Find where the given text appears and provide that cell's center as (x, y) coordinate. 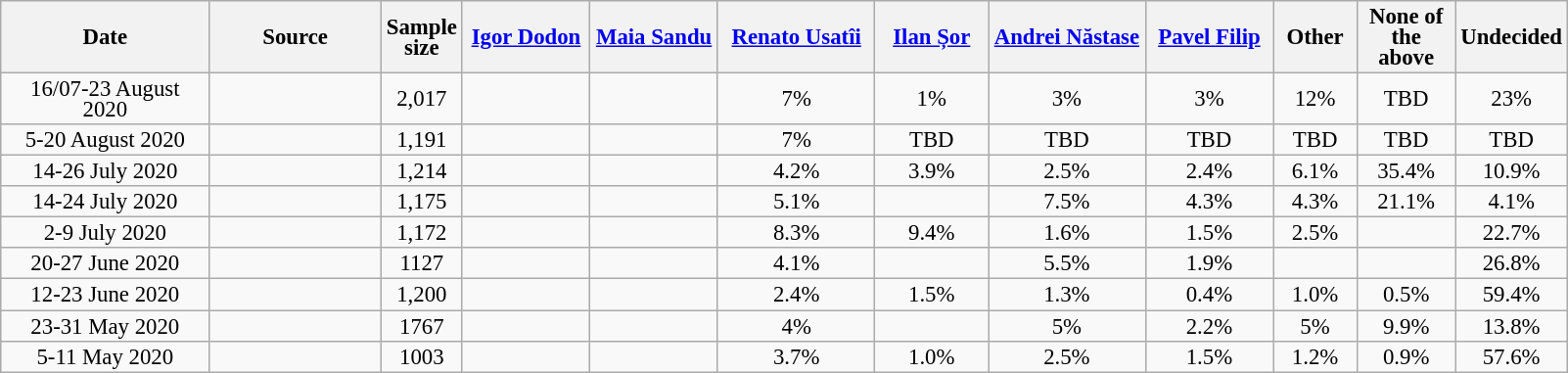
3.9% (932, 171)
14-26 July 2020 (106, 171)
0.4% (1210, 295)
1.9% (1210, 264)
59.4% (1511, 295)
Sample size (421, 37)
2.2% (1210, 326)
5.5% (1067, 264)
None of the above (1406, 37)
2-9 July 2020 (106, 233)
9.4% (932, 233)
1.3% (1067, 295)
1,214 (421, 171)
6.1% (1315, 171)
Andrei Năstase (1067, 37)
13.8% (1511, 326)
1.6% (1067, 233)
5-20 August 2020 (106, 140)
1% (932, 100)
9.9% (1406, 326)
Source (296, 37)
16/07-23 August 2020 (106, 100)
Igor Dodon (527, 37)
23% (1511, 100)
Ilan Șor (932, 37)
1003 (421, 356)
5-11 May 2020 (106, 356)
1,200 (421, 295)
1.2% (1315, 356)
2,017 (421, 100)
22.7% (1511, 233)
7.5% (1067, 202)
0.5% (1406, 295)
Other (1315, 37)
57.6% (1511, 356)
Maia Sandu (654, 37)
14-24 July 2020 (106, 202)
4.2% (797, 171)
10.9% (1511, 171)
3.7% (797, 356)
1127 (421, 264)
12-23 June 2020 (106, 295)
35.4% (1406, 171)
26.8% (1511, 264)
20-27 June 2020 (106, 264)
Pavel Filip (1210, 37)
Renato Usatîi (797, 37)
1,172 (421, 233)
1767 (421, 326)
12% (1315, 100)
1,175 (421, 202)
23-31 May 2020 (106, 326)
4% (797, 326)
Undecided (1511, 37)
1,191 (421, 140)
21.1% (1406, 202)
5.1% (797, 202)
0.9% (1406, 356)
Date (106, 37)
8.3% (797, 233)
